From the cell containing the given text, extract its center point as [X, Y] coordinate. 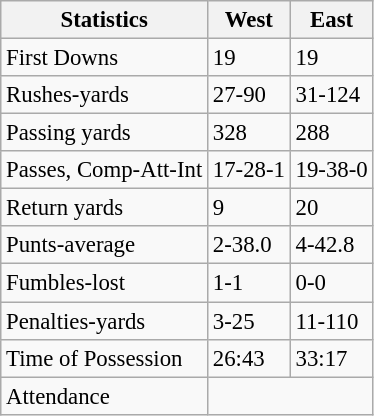
West [250, 20]
Passing yards [104, 133]
Punts-average [104, 245]
First Downs [104, 58]
11-110 [332, 321]
26:43 [250, 358]
33:17 [332, 358]
4-42.8 [332, 245]
3-25 [250, 321]
328 [250, 133]
0-0 [332, 283]
19-38-0 [332, 170]
1-1 [250, 283]
Return yards [104, 208]
Rushes-yards [104, 95]
Attendance [104, 396]
31-124 [332, 95]
Statistics [104, 20]
9 [250, 208]
East [332, 20]
Penalties-yards [104, 321]
Passes, Comp-Att-Int [104, 170]
Time of Possession [104, 358]
288 [332, 133]
Fumbles-lost [104, 283]
17-28-1 [250, 170]
27-90 [250, 95]
20 [332, 208]
2-38.0 [250, 245]
